Extract the (x, y) coordinate from the center of the cell holding the provided text.  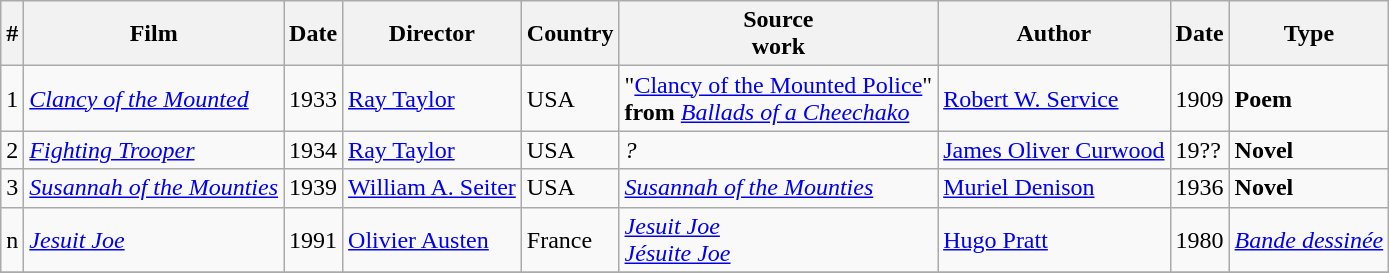
Jesuit JoeJésuite Joe (778, 240)
1939 (314, 188)
? (778, 150)
1936 (1200, 188)
19?? (1200, 150)
Bande dessinée (1309, 240)
Sourcework (778, 34)
Film (154, 34)
1909 (1200, 98)
William A. Seiter (432, 188)
n (12, 240)
1980 (1200, 240)
Author (1054, 34)
Robert W. Service (1054, 98)
1 (12, 98)
1991 (314, 240)
James Oliver Curwood (1054, 150)
# (12, 34)
Poem (1309, 98)
Jesuit Joe (154, 240)
Type (1309, 34)
Country (570, 34)
Fighting Trooper (154, 150)
"Clancy of the Mounted Police"from Ballads of a Cheechako (778, 98)
Director (432, 34)
Muriel Denison (1054, 188)
Hugo Pratt (1054, 240)
France (570, 240)
1933 (314, 98)
Clancy of the Mounted (154, 98)
2 (12, 150)
3 (12, 188)
1934 (314, 150)
Olivier Austen (432, 240)
